Search for the cell housing the specified text and yield its [x, y] center coordinate. 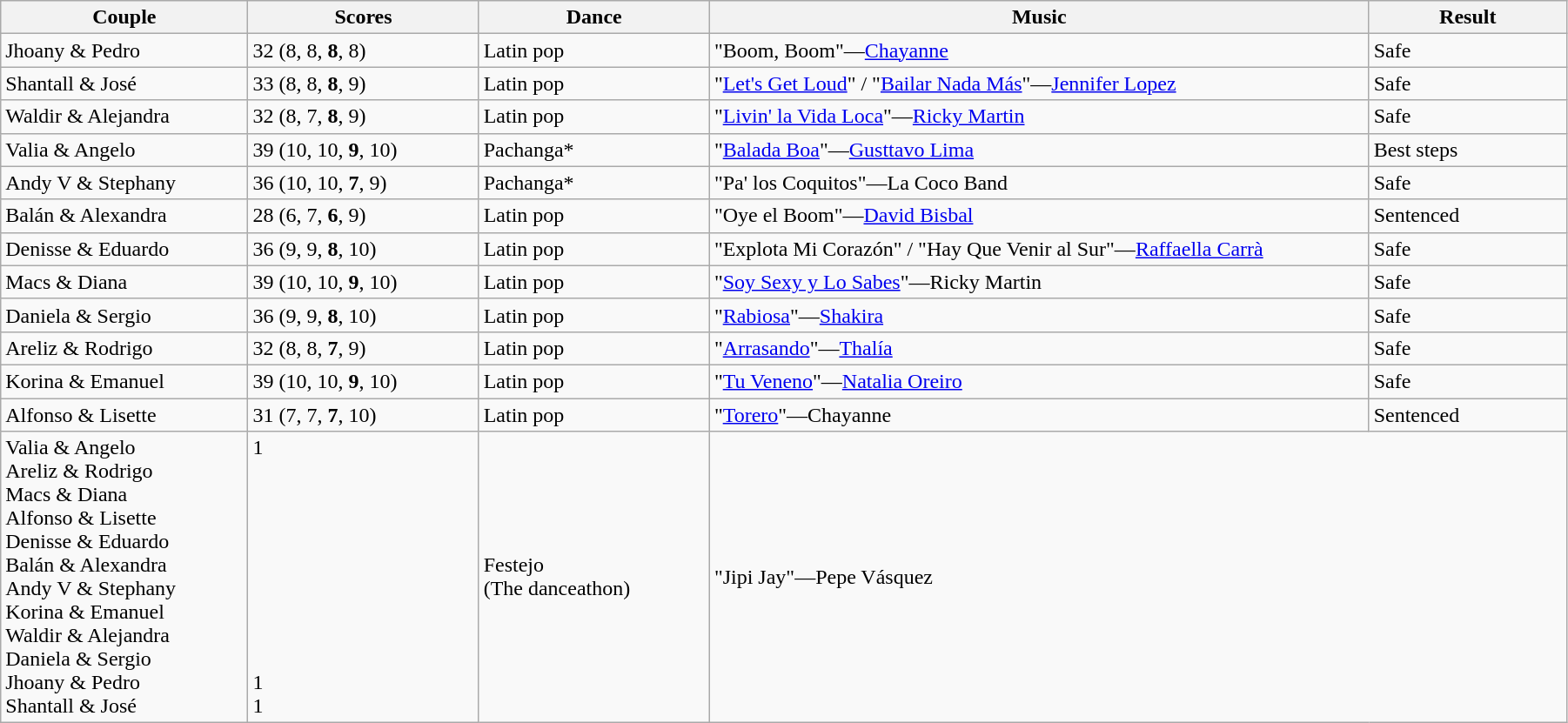
"Tu Veneno"—Natalia Oreiro [1039, 381]
Jhoany & Pedro [124, 50]
"Arrasando"—Thalía [1039, 348]
Korina & Emanuel [124, 381]
Macs & Diana [124, 282]
Result [1467, 17]
Daniela & Sergio [124, 315]
Balán & Alexandra [124, 216]
Festejo(The danceathon) [593, 578]
28 (6, 7, 6, 9) [364, 216]
Best steps [1467, 150]
"Explota Mi Corazón" / "Hay Que Venir al Sur"—Raffaella Carrà [1039, 249]
"Pa' los Coquitos"—La Coco Band [1039, 183]
"Balada Boa"—Gusttavo Lima [1039, 150]
Valia & Angelo [124, 150]
Andy V & Stephany [124, 183]
111 [364, 578]
"Let's Get Loud" / "Bailar Nada Más"—Jennifer Lopez [1039, 84]
Alfonso & Lisette [124, 415]
32 (8, 8, 8, 8) [364, 50]
Shantall & José [124, 84]
32 (8, 7, 8, 9) [364, 117]
32 (8, 8, 7, 9) [364, 348]
Music [1039, 17]
Denisse & Eduardo [124, 249]
Scores [364, 17]
"Torero"—Chayanne [1039, 415]
Areliz & Rodrigo [124, 348]
"Rabiosa"—Shakira [1039, 315]
31 (7, 7, 7, 10) [364, 415]
"Livin' la Vida Loca"—Ricky Martin [1039, 117]
33 (8, 8, 8, 9) [364, 84]
Waldir & Alejandra [124, 117]
"Boom, Boom"—Chayanne [1039, 50]
36 (10, 10, 7, 9) [364, 183]
"Jipi Jay"—Pepe Vásquez [1138, 578]
Dance [593, 17]
"Oye el Boom"—David Bisbal [1039, 216]
Couple [124, 17]
"Soy Sexy y Lo Sabes"—Ricky Martin [1039, 282]
